Locate the cell with the specified text and output its (x, y) center coordinate. 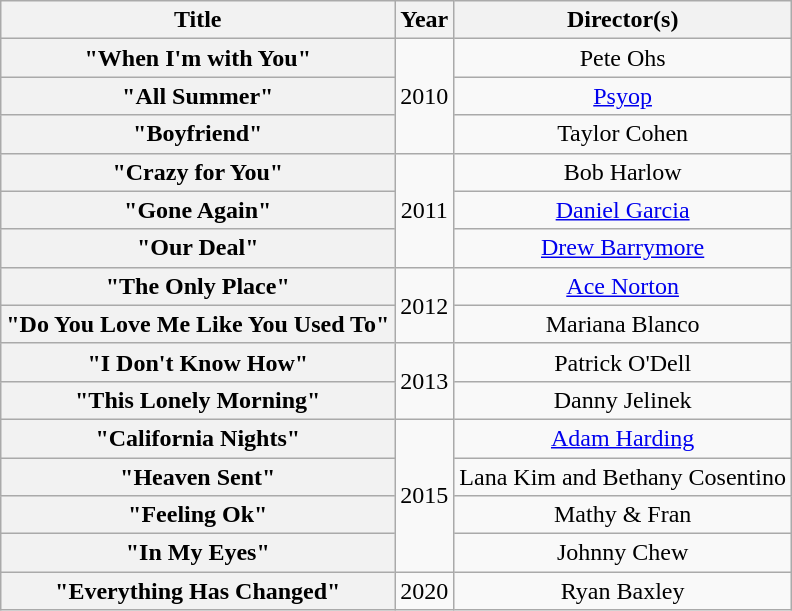
Drew Barrymore (623, 248)
2015 (424, 495)
2020 (424, 591)
2013 (424, 381)
2012 (424, 305)
2010 (424, 96)
"Crazy for You" (198, 172)
Ryan Baxley (623, 591)
"Everything Has Changed" (198, 591)
"When I'm with You" (198, 58)
Year (424, 20)
Taylor Cohen (623, 134)
Johnny Chew (623, 553)
2011 (424, 210)
"Boyfriend" (198, 134)
Title (198, 20)
Adam Harding (623, 438)
Daniel Garcia (623, 210)
"Do You Love Me Like You Used To" (198, 324)
Mariana Blanco (623, 324)
"Gone Again" (198, 210)
"The Only Place" (198, 286)
"Feeling Ok" (198, 515)
Lana Kim and Bethany Cosentino (623, 477)
"I Don't Know How" (198, 362)
Director(s) (623, 20)
Ace Norton (623, 286)
"Our Deal" (198, 248)
Psyop (623, 96)
"California Nights" (198, 438)
Mathy & Fran (623, 515)
"All Summer" (198, 96)
"In My Eyes" (198, 553)
"Heaven Sent" (198, 477)
Bob Harlow (623, 172)
Danny Jelinek (623, 400)
Patrick O'Dell (623, 362)
Pete Ohs (623, 58)
"This Lonely Morning" (198, 400)
